For the text-containing cell, return its midpoint in [x, y] coordinate format. 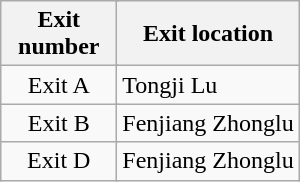
Tongji Lu [208, 85]
Exit B [59, 123]
Exit number [59, 34]
Exit location [208, 34]
Exit A [59, 85]
Exit D [59, 161]
